Provide the [X, Y] coordinate of the cell's center where the given text is located.  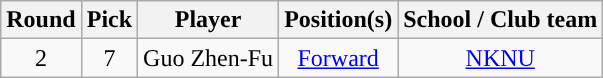
2 [41, 58]
NKNU [500, 58]
Guo Zhen-Fu [208, 58]
Player [208, 20]
School / Club team [500, 20]
Position(s) [338, 20]
Pick [109, 20]
7 [109, 58]
Forward [338, 58]
Round [41, 20]
